Output the [X, Y] coordinate of the center of the cell containing the given text.  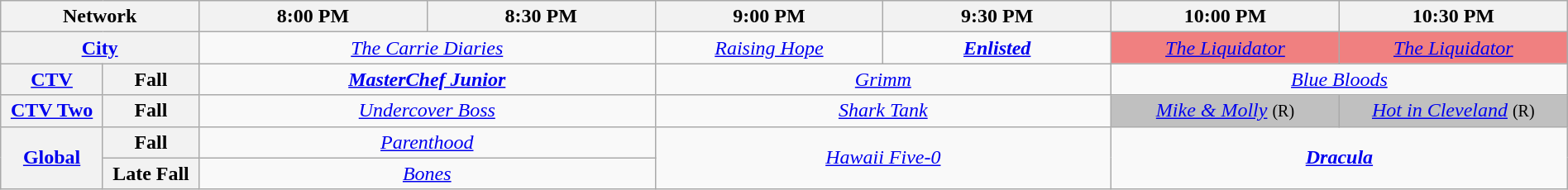
Grimm [883, 79]
Network [100, 17]
Bones [428, 173]
10:30 PM [1453, 17]
9:00 PM [769, 17]
CTV Two [52, 111]
Undercover Boss [428, 111]
Blue Bloods [1340, 79]
CTV [52, 79]
The Carrie Diaries [428, 48]
8:00 PM [313, 17]
Raising Hope [769, 48]
8:30 PM [541, 17]
Mike & Molly (R) [1226, 111]
Hot in Cleveland (R) [1453, 111]
Shark Tank [883, 111]
Enlisted [997, 48]
Late Fall [151, 173]
9:30 PM [997, 17]
Hawaii Five-0 [883, 158]
10:00 PM [1226, 17]
MasterChef Junior [428, 79]
Dracula [1340, 158]
Global [52, 158]
Parenthood [428, 142]
City [100, 48]
